Output the (x, y) coordinate of the center of the cell containing the given text.  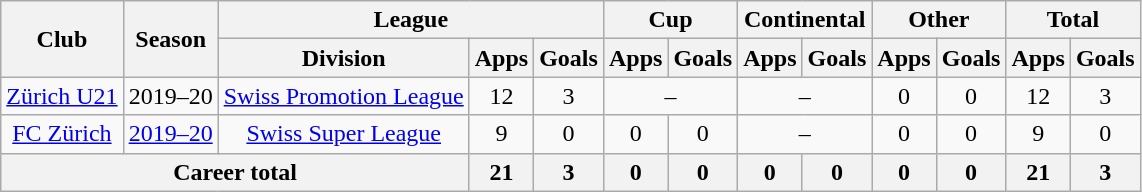
League (410, 20)
Career total (235, 172)
Cup (670, 20)
Other (939, 20)
FC Zürich (62, 134)
Continental (805, 20)
Season (170, 39)
Zürich U21 (62, 96)
Swiss Super League (344, 134)
Division (344, 58)
Swiss Promotion League (344, 96)
Club (62, 39)
Total (1073, 20)
